Identify which cell holds the provided text, then report its (X, Y) central coordinate. 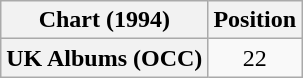
22 (255, 58)
UK Albums (OCC) (104, 58)
Chart (1994) (104, 20)
Position (255, 20)
